Detect which cell encompasses the target text, then output its (X, Y) center coordinate. 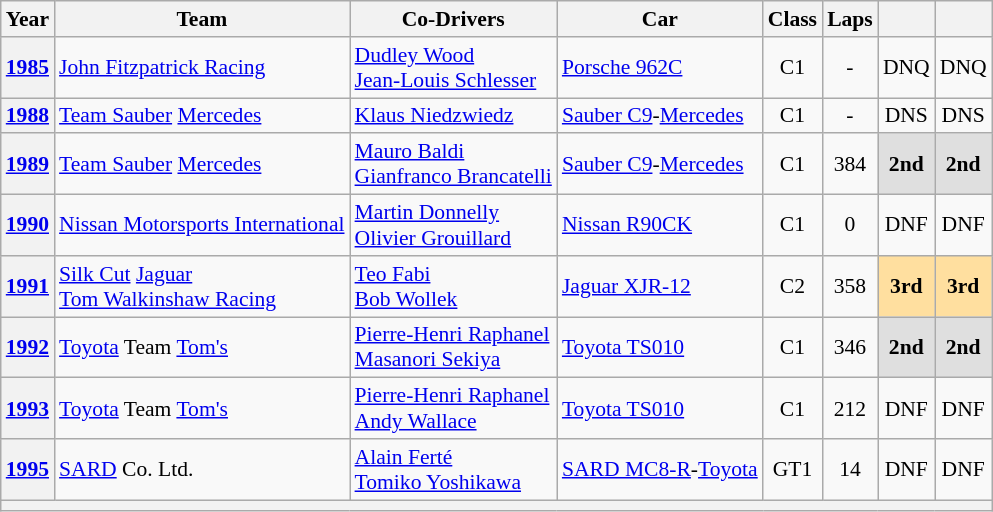
212 (850, 408)
1989 (28, 164)
Alain Ferté Tomiko Yoshikawa (454, 470)
0 (850, 226)
1985 (28, 68)
Nissan R90CK (660, 226)
346 (850, 348)
Class (792, 19)
Pierre-Henri Raphanel Andy Wallace (454, 408)
14 (850, 470)
GT1 (792, 470)
Laps (850, 19)
John Fitzpatrick Racing (202, 68)
Pierre-Henri Raphanel Masanori Sekiya (454, 348)
SARD Co. Ltd. (202, 470)
1991 (28, 286)
Teo Fabi Bob Wollek (454, 286)
384 (850, 164)
1990 (28, 226)
Klaus Niedzwiedz (454, 116)
Year (28, 19)
SARD MC8-R-Toyota (660, 470)
Team (202, 19)
Martin Donnelly Olivier Grouillard (454, 226)
Porsche 962C (660, 68)
Dudley Wood Jean-Louis Schlesser (454, 68)
C2 (792, 286)
Mauro Baldi Gianfranco Brancatelli (454, 164)
358 (850, 286)
1993 (28, 408)
Silk Cut Jaguar Tom Walkinshaw Racing (202, 286)
1992 (28, 348)
Car (660, 19)
Co-Drivers (454, 19)
Nissan Motorsports International (202, 226)
1995 (28, 470)
Jaguar XJR-12 (660, 286)
1988 (28, 116)
